Pinpoint the cell where the given text exists, returning its [x, y] midpoint coordinate. 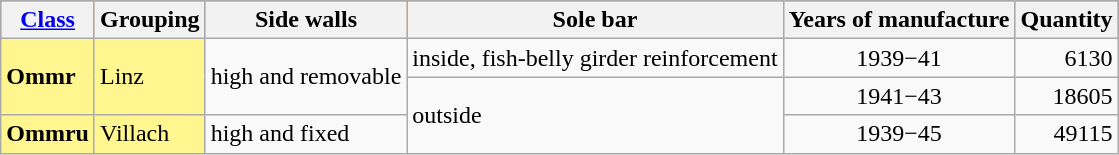
Quantity [1066, 20]
Class [48, 20]
1939−41 [899, 58]
high and removable [306, 77]
Ommru [48, 134]
Villach [150, 134]
inside, fish-belly girder reinforcement [595, 58]
high and fixed [306, 134]
18605 [1066, 96]
49115 [1066, 134]
Years of manufacture [899, 20]
Ommr [48, 77]
Grouping [150, 20]
1941−43 [899, 96]
Linz [150, 77]
Sole bar [595, 20]
1939−45 [899, 134]
outside [595, 115]
6130 [1066, 58]
Side walls [306, 20]
